For the text-containing cell, return its midpoint in [x, y] coordinate format. 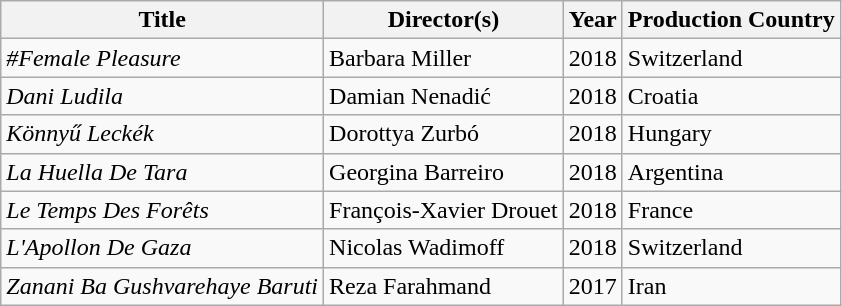
Reza Farahmand [444, 286]
Nicolas Wadimoff [444, 248]
Title [162, 20]
Director(s) [444, 20]
Hungary [731, 134]
2017 [592, 286]
Year [592, 20]
France [731, 210]
#Female Pleasure [162, 58]
Le Temps Des Forêts [162, 210]
L'Apollon De Gaza [162, 248]
Argentina [731, 172]
Iran [731, 286]
Könnyű Leckék [162, 134]
François-Xavier Drouet [444, 210]
Croatia [731, 96]
Dorottya Zurbó [444, 134]
Barbara Miller [444, 58]
Georgina Barreiro [444, 172]
Production Country [731, 20]
Damian Nenadić [444, 96]
Dani Ludila [162, 96]
La Huella De Tara [162, 172]
Zanani Ba Gushvarehaye Baruti [162, 286]
